Search for the cell housing the specified text and yield its (X, Y) center coordinate. 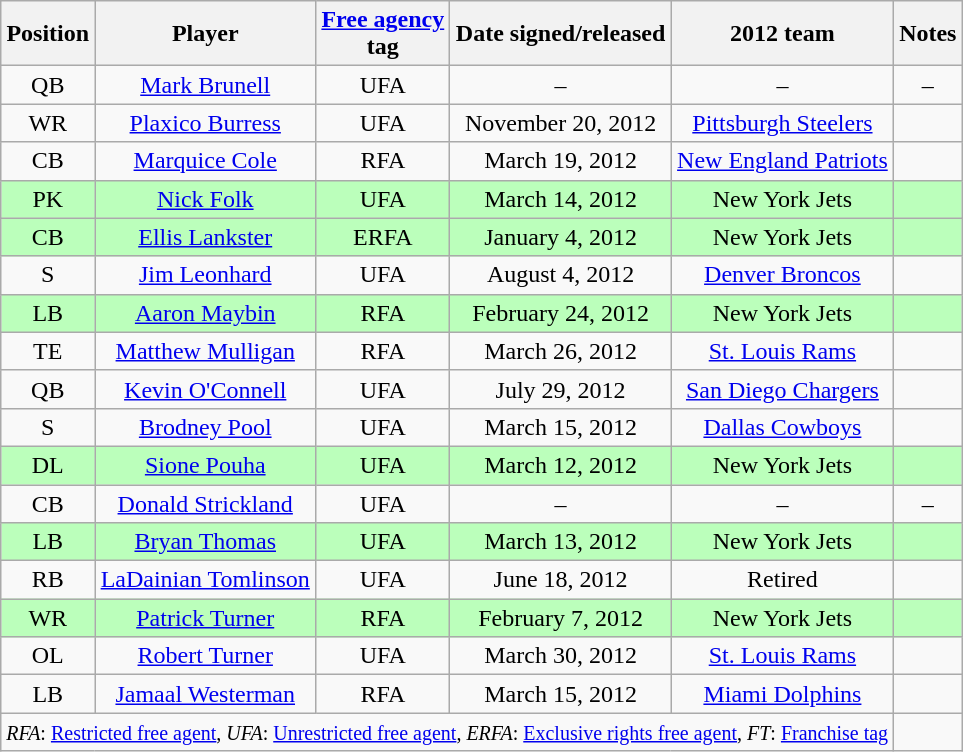
Ellis Lankster (206, 237)
Bryan Thomas (206, 542)
Miami Dolphins (782, 694)
March 30, 2012 (560, 656)
Notes (928, 34)
Free agencytag (383, 34)
July 29, 2012 (560, 389)
Marquice Cole (206, 161)
Date signed/released (560, 34)
PK (48, 199)
LaDainian Tomlinson (206, 580)
Matthew Mulligan (206, 351)
March 19, 2012 (560, 161)
November 20, 2012 (560, 123)
OL (48, 656)
February 7, 2012 (560, 618)
Mark Brunell (206, 85)
Plaxico Burress (206, 123)
TE (48, 351)
Kevin O'Connell (206, 389)
Jamaal Westerman (206, 694)
June 18, 2012 (560, 580)
ERFA (383, 237)
Position (48, 34)
Retired (782, 580)
Jim Leonhard (206, 275)
RFA: Restricted free agent, UFA: Unrestricted free agent, ERFA: Exclusive rights free agent, FT: Franchise tag (448, 732)
Nick Folk (206, 199)
Sione Pouha (206, 465)
Donald Strickland (206, 503)
Denver Broncos (782, 275)
New England Patriots (782, 161)
Player (206, 34)
March 13, 2012 (560, 542)
DL (48, 465)
February 24, 2012 (560, 313)
Pittsburgh Steelers (782, 123)
Dallas Cowboys (782, 427)
2012 team (782, 34)
March 12, 2012 (560, 465)
Patrick Turner (206, 618)
January 4, 2012 (560, 237)
San Diego Chargers (782, 389)
August 4, 2012 (560, 275)
March 14, 2012 (560, 199)
Robert Turner (206, 656)
Aaron Maybin (206, 313)
March 26, 2012 (560, 351)
RB (48, 580)
Brodney Pool (206, 427)
